From the cell containing the given text, extract its center point as (x, y) coordinate. 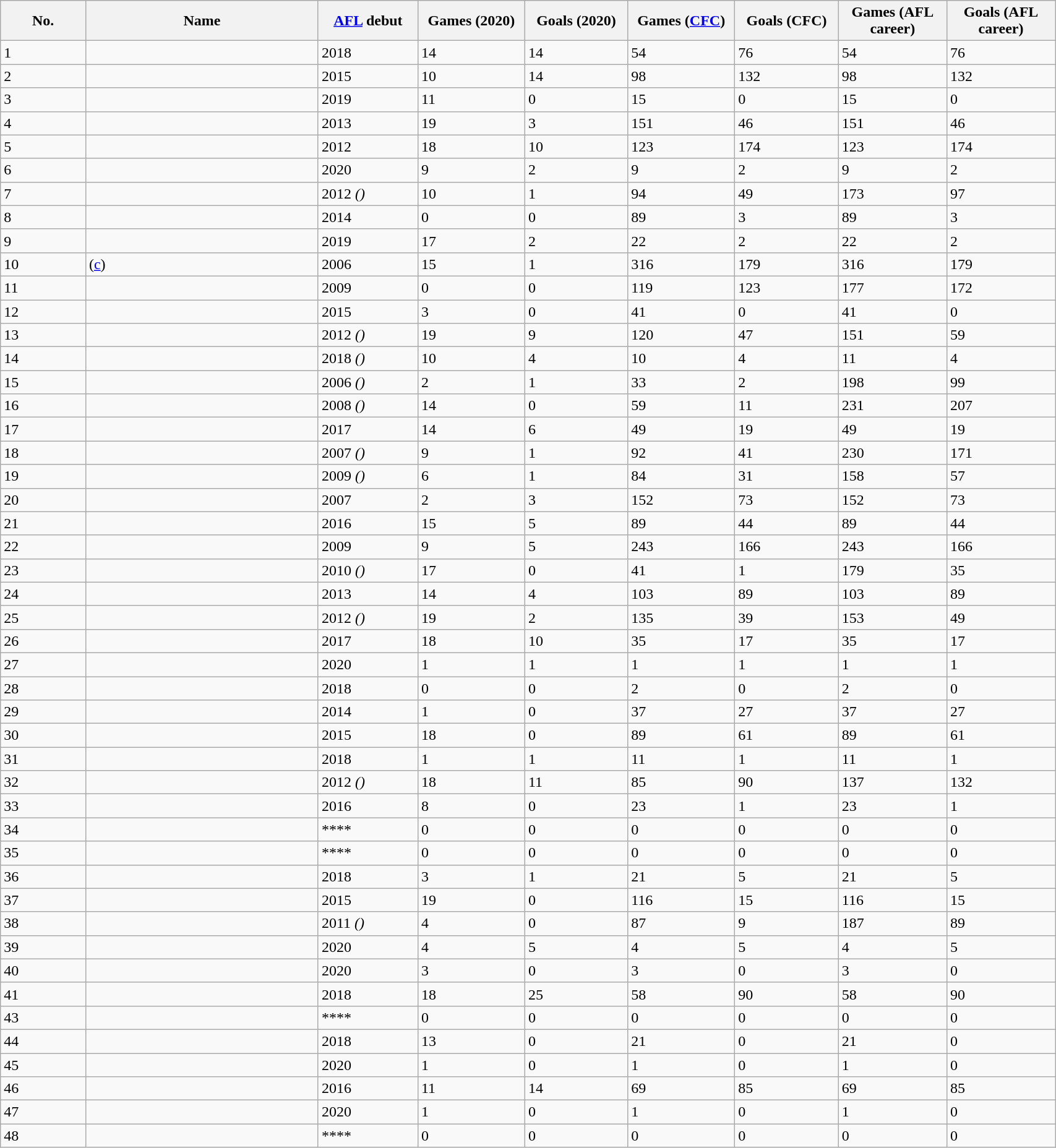
AFL debut (367, 21)
Goals (2020) (576, 21)
20 (43, 500)
2011 () (367, 923)
45 (43, 1064)
177 (892, 288)
32 (43, 782)
187 (892, 923)
207 (1001, 406)
26 (43, 641)
Goals (AFL career) (1001, 21)
7 (43, 194)
97 (1001, 194)
2009 () (367, 476)
43 (43, 1017)
57 (1001, 476)
2012 (367, 147)
2007 (367, 500)
Games (CFC) (682, 21)
158 (892, 476)
Name (202, 21)
38 (43, 923)
Goals (CFC) (787, 21)
2010 () (367, 570)
137 (892, 782)
40 (43, 970)
92 (682, 453)
12 (43, 311)
87 (682, 923)
231 (892, 406)
36 (43, 876)
120 (682, 335)
172 (1001, 288)
99 (1001, 382)
2018 () (367, 359)
198 (892, 382)
2007 () (367, 453)
30 (43, 735)
84 (682, 476)
16 (43, 406)
48 (43, 1136)
Games (2020) (471, 21)
119 (682, 288)
24 (43, 594)
28 (43, 688)
2006 () (367, 382)
230 (892, 453)
29 (43, 712)
171 (1001, 453)
No. (43, 21)
94 (682, 194)
2006 (367, 264)
34 (43, 829)
(c) (202, 264)
2008 () (367, 406)
Games (AFL career) (892, 21)
153 (892, 617)
135 (682, 617)
173 (892, 194)
